Provide the [X, Y] coordinate of the cell's center where the given text is located.  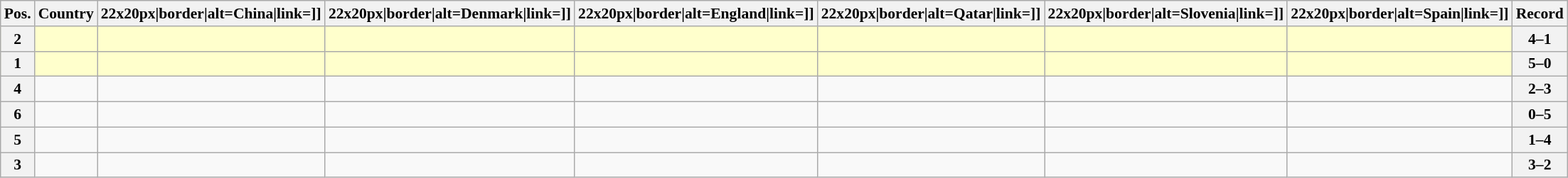
4 [18, 89]
6 [18, 115]
5 [18, 140]
0–5 [1540, 115]
3 [18, 165]
3–2 [1540, 165]
22x20px|border|alt=Slovenia|link=]] [1166, 13]
22x20px|border|alt=Qatar|link=]] [932, 13]
Pos. [18, 13]
22x20px|border|alt=Denmark|link=]] [449, 13]
4–1 [1540, 39]
22x20px|border|alt=Spain|link=]] [1399, 13]
1–4 [1540, 140]
1 [18, 64]
5–0 [1540, 64]
22x20px|border|alt=England|link=]] [696, 13]
2 [18, 39]
2–3 [1540, 89]
22x20px|border|alt=China|link=]] [211, 13]
Country [66, 13]
Record [1540, 13]
